Determine the (x, y) coordinate at the center of the cell enclosing the given text.  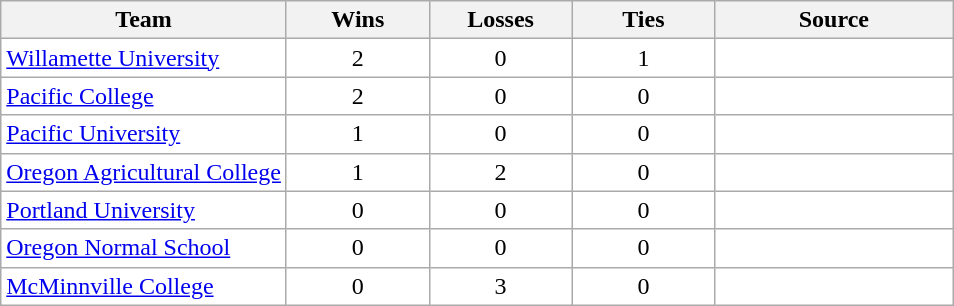
3 (500, 286)
Losses (500, 20)
Oregon Normal School (144, 248)
Pacific College (144, 96)
Pacific University (144, 134)
Team (144, 20)
Oregon Agricultural College (144, 172)
Wins (358, 20)
Source (834, 20)
McMinnville College (144, 286)
Willamette University (144, 58)
Portland University (144, 210)
Ties (644, 20)
